Find where the given text appears and provide that cell's center as (X, Y) coordinate. 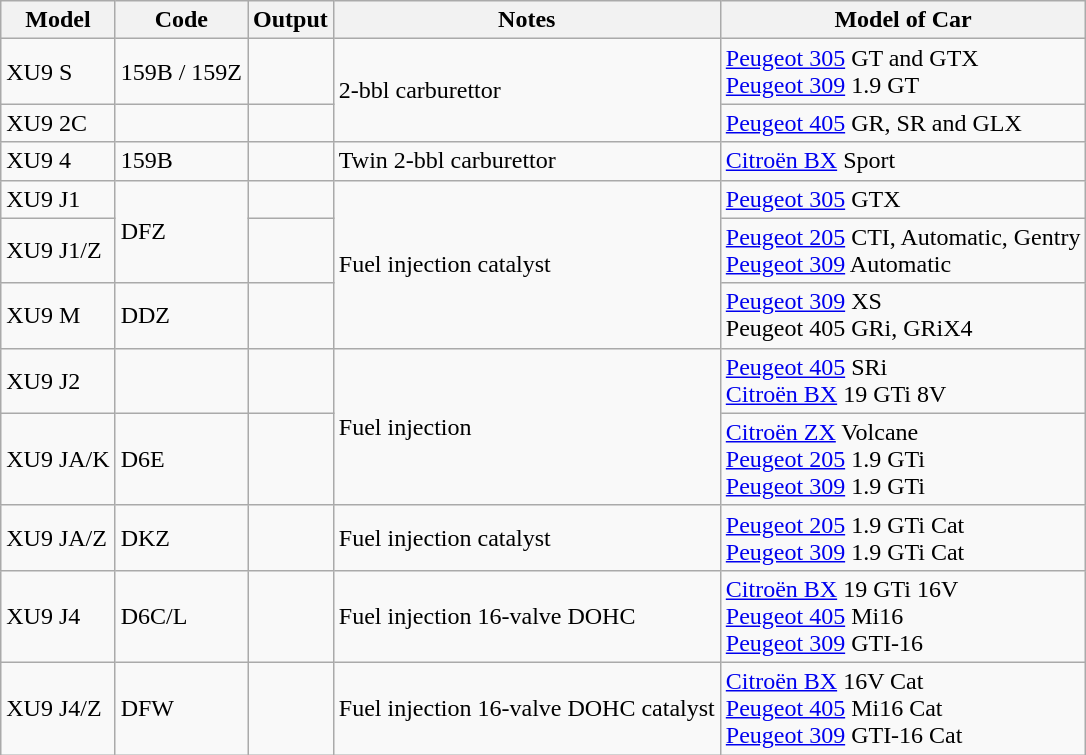
XU9 J1/Z (58, 250)
Peugeot 305 GT and GTXPeugeot 309 1.9 GT (903, 72)
DKZ (181, 538)
Fuel injection (526, 426)
Notes (526, 20)
Peugeot 205 1.9 GTi CatPeugeot 309 1.9 GTi Cat (903, 538)
Output (291, 20)
D6E (181, 459)
Model (58, 20)
DFW (181, 708)
D6C/L (181, 616)
Code (181, 20)
Citroën BX 16V CatPeugeot 405 Mi16 CatPeugeot 309 GTI-16 Cat (903, 708)
Peugeot 309 XSPeugeot 405 GRi, GRiX4 (903, 316)
Fuel injection 16-valve DOHC catalyst (526, 708)
Peugeot 205 CTI, Automatic, GentryPeugeot 309 Automatic (903, 250)
XU9 J1 (58, 199)
Citroën BX Sport (903, 161)
XU9 J2 (58, 380)
Citroën ZX VolcanePeugeot 205 1.9 GTiPeugeot 309 1.9 GTi (903, 459)
XU9 J4/Z (58, 708)
XU9 M (58, 316)
Peugeot 405 GR, SR and GLX (903, 123)
XU9 JA/K (58, 459)
Fuel injection 16-valve DOHC (526, 616)
2-bbl carburettor (526, 90)
XU9 JA/Z (58, 538)
XU9 4 (58, 161)
Twin 2-bbl carburettor (526, 161)
159B (181, 161)
Model of Car (903, 20)
Citroën BX 19 GTi 16VPeugeot 405 Mi16Peugeot 309 GTI-16 (903, 616)
XU9 S (58, 72)
XU9 2C (58, 123)
159B / 159Z (181, 72)
Peugeot 305 GTX (903, 199)
Peugeot 405 SRiCitroën BX 19 GTi 8V (903, 380)
DFZ (181, 232)
DDZ (181, 316)
XU9 J4 (58, 616)
